Capture the cell that displays the provided text and extract its (x, y) central coordinate. 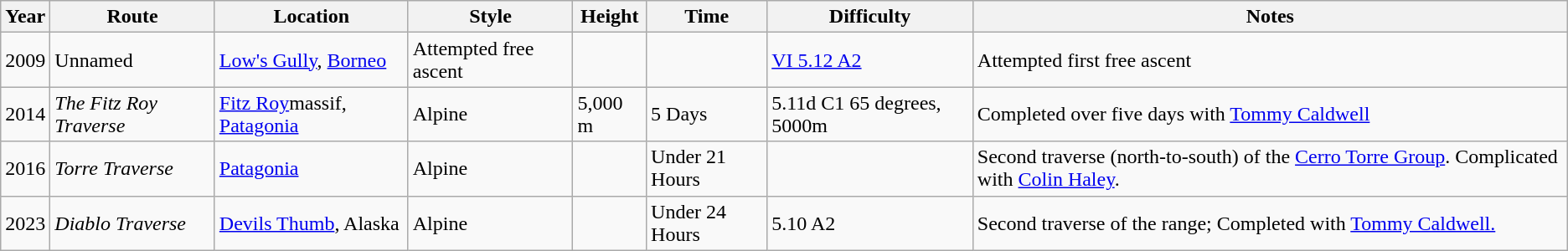
The Fitz Roy Traverse (132, 114)
Torre Traverse (132, 169)
Completed over five days with Tommy Caldwell (1270, 114)
2016 (25, 169)
Patagonia (312, 169)
2023 (25, 223)
Height (610, 17)
5,000 m (610, 114)
Second traverse of the range; Completed with Tommy Caldwell. (1270, 223)
Location (312, 17)
Style (491, 17)
VI 5.12 A2 (870, 60)
Diablo Traverse (132, 223)
Attempted first free ascent (1270, 60)
Devils Thumb, Alaska (312, 223)
Year (25, 17)
2009 (25, 60)
Route (132, 17)
Low's Gully, Borneo (312, 60)
Under 24 Hours (707, 223)
Under 21 Hours (707, 169)
2014 (25, 114)
5 Days (707, 114)
Second traverse (north-to-south) of the Cerro Torre Group. Complicated with Colin Haley. (1270, 169)
Time (707, 17)
Fitz Roymassif, Patagonia (312, 114)
5.11d C1 65 degrees, 5000m (870, 114)
Unnamed (132, 60)
Attempted free ascent (491, 60)
Difficulty (870, 17)
5.10 A2 (870, 223)
Notes (1270, 17)
